Find where the given text appears and provide that cell's center as (x, y) coordinate. 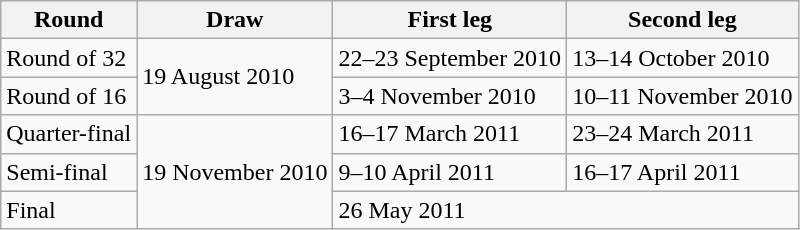
16–17 April 2011 (682, 172)
9–10 April 2011 (450, 172)
Second leg (682, 20)
Final (69, 210)
19 November 2010 (235, 172)
First leg (450, 20)
Semi-final (69, 172)
Round (69, 20)
13–14 October 2010 (682, 58)
Round of 32 (69, 58)
16–17 March 2011 (450, 134)
19 August 2010 (235, 77)
Quarter-final (69, 134)
26 May 2011 (566, 210)
Round of 16 (69, 96)
3–4 November 2010 (450, 96)
10–11 November 2010 (682, 96)
22–23 September 2010 (450, 58)
23–24 March 2011 (682, 134)
Draw (235, 20)
